Capture the cell that displays the provided text and extract its [x, y] central coordinate. 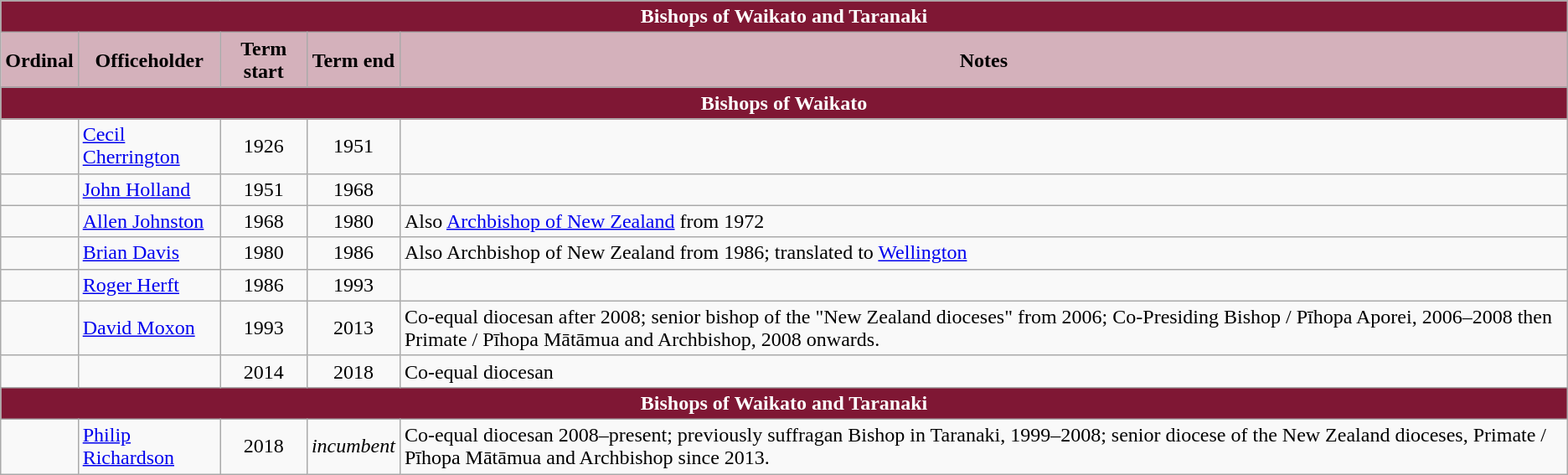
Bishops of Waikato [784, 103]
Co-equal diocesan [983, 371]
2014 [263, 371]
incumbent [353, 446]
Cecil Cherrington [149, 146]
David Moxon [149, 328]
Brian Davis [149, 253]
Roger Herft [149, 285]
Term end [353, 60]
Allen Johnston [149, 221]
Notes [983, 60]
Also Archbishop of New Zealand from 1972 [983, 221]
Officeholder [149, 60]
Also Archbishop of New Zealand from 1986; translated to Wellington [983, 253]
Ordinal [39, 60]
2013 [353, 328]
John Holland [149, 189]
Philip Richardson [149, 446]
1926 [263, 146]
Term start [263, 60]
